Locate the cell with the specified text and output its [x, y] center coordinate. 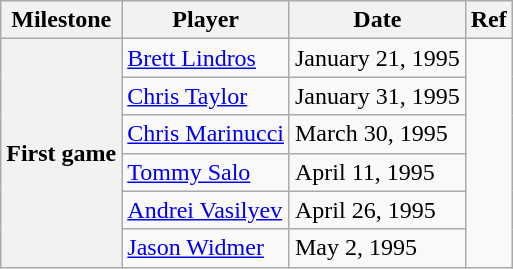
Date [377, 20]
Chris Marinucci [206, 134]
Milestone [62, 20]
April 11, 1995 [377, 172]
Player [206, 20]
Ref [488, 20]
Brett Lindros [206, 58]
January 21, 1995 [377, 58]
January 31, 1995 [377, 96]
March 30, 1995 [377, 134]
First game [62, 153]
Chris Taylor [206, 96]
Tommy Salo [206, 172]
Jason Widmer [206, 248]
May 2, 1995 [377, 248]
Andrei Vasilyev [206, 210]
April 26, 1995 [377, 210]
